Return the [X, Y] coordinate for the center point of the cell that contains the specified text.  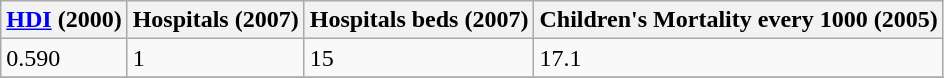
HDI (2000) [64, 20]
15 [419, 58]
Hospitals (2007) [216, 20]
Children's Mortality every 1000 (2005) [738, 20]
Hospitals beds (2007) [419, 20]
0.590 [64, 58]
1 [216, 58]
17.1 [738, 58]
